Pinpoint the cell where the given text exists, returning its (x, y) midpoint coordinate. 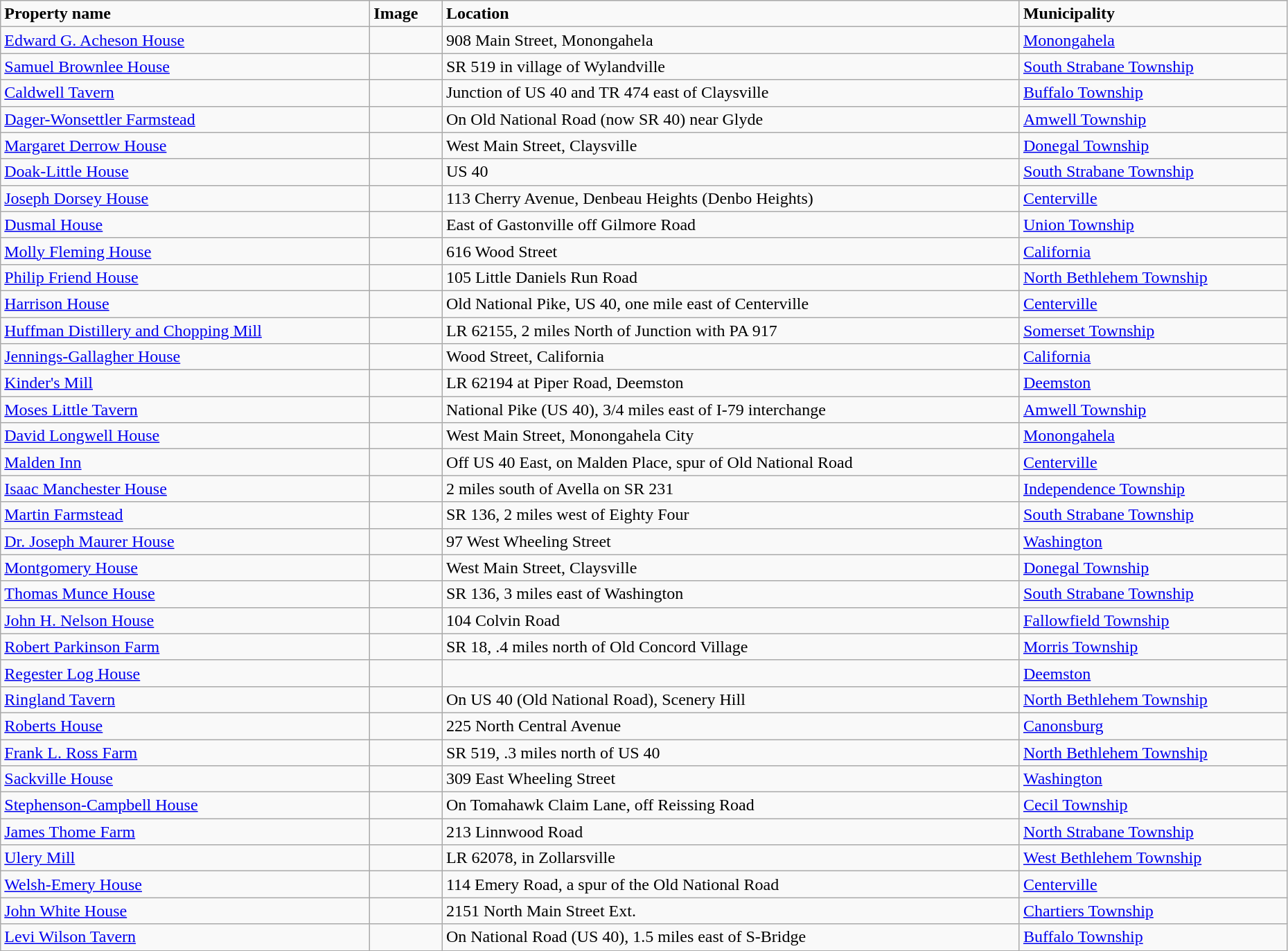
616 Wood Street (730, 251)
SR 18, .4 miles north of Old Concord Village (730, 647)
Dr. Joseph Maurer House (186, 541)
2 miles south of Avella on SR 231 (730, 489)
Cecil Township (1153, 805)
Canonsburg (1153, 726)
Philip Friend House (186, 277)
On Old National Road (now SR 40) near Glyde (730, 119)
US 40 (730, 172)
SR 519, .3 miles north of US 40 (730, 752)
2151 North Main Street Ext. (730, 911)
97 West Wheeling Street (730, 541)
Molly Fleming House (186, 251)
Regester Log House (186, 673)
On National Road (US 40), 1.5 miles east of S-Bridge (730, 937)
Robert Parkinson Farm (186, 647)
Martin Farmstead (186, 515)
Junction of US 40 and TR 474 east of Claysville (730, 93)
Joseph Dorsey House (186, 198)
Harrison House (186, 304)
West Bethlehem Township (1153, 858)
SR 519 in village of Wylandville (730, 67)
On Tomahawk Claim Lane, off Reissing Road (730, 805)
104 Colvin Road (730, 620)
West Main Street, Monongahela City (730, 436)
National Pike (US 40), 3/4 miles east of I-79 interchange (730, 410)
Somerset Township (1153, 331)
Levi Wilson Tavern (186, 937)
Dager-Wonsettler Farmstead (186, 119)
Dusmal House (186, 225)
Jennings-Gallagher House (186, 357)
Independence Township (1153, 489)
LR 62155, 2 miles North of Junction with PA 917 (730, 331)
LR 62194 at Piper Road, Deemston (730, 383)
Frank L. Ross Farm (186, 752)
Isaac Manchester House (186, 489)
Malden Inn (186, 462)
Samuel Brownlee House (186, 67)
Montgomery House (186, 568)
Edward G. Acheson House (186, 40)
Image (406, 14)
225 North Central Avenue (730, 726)
114 Emery Road, a spur of the Old National Road (730, 884)
John H. Nelson House (186, 620)
Municipality (1153, 14)
SR 136, 3 miles east of Washington (730, 594)
Wood Street, California (730, 357)
Union Township (1153, 225)
Margaret Derrow House (186, 146)
Doak-Little House (186, 172)
Welsh-Emery House (186, 884)
Ulery Mill (186, 858)
Moses Little Tavern (186, 410)
Thomas Munce House (186, 594)
SR 136, 2 miles west of Eighty Four (730, 515)
Caldwell Tavern (186, 93)
Location (730, 14)
Sackville House (186, 779)
Stephenson-Campbell House (186, 805)
113 Cherry Avenue, Denbeau Heights (Denbo Heights) (730, 198)
East of Gastonville off Gilmore Road (730, 225)
Morris Township (1153, 647)
Fallowfield Township (1153, 620)
908 Main Street, Monongahela (730, 40)
Huffman Distillery and Chopping Mill (186, 331)
Ringland Tavern (186, 699)
Chartiers Township (1153, 911)
105 Little Daniels Run Road (730, 277)
James Thome Farm (186, 832)
Off US 40 East, on Malden Place, spur of Old National Road (730, 462)
John White House (186, 911)
Roberts House (186, 726)
Old National Pike, US 40, one mile east of Centerville (730, 304)
David Longwell House (186, 436)
On US 40 (Old National Road), Scenery Hill (730, 699)
309 East Wheeling Street (730, 779)
213 Linnwood Road (730, 832)
Kinder's Mill (186, 383)
Property name (186, 14)
North Strabane Township (1153, 832)
LR 62078, in Zollarsville (730, 858)
